Return the (X, Y) coordinate for the center point of the cell that contains the specified text.  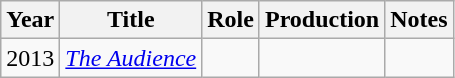
Title (131, 20)
Role (231, 20)
2013 (30, 58)
Production (322, 20)
Notes (419, 20)
The Audience (131, 58)
Year (30, 20)
